Locate the cell with the specified text and output its [x, y] center coordinate. 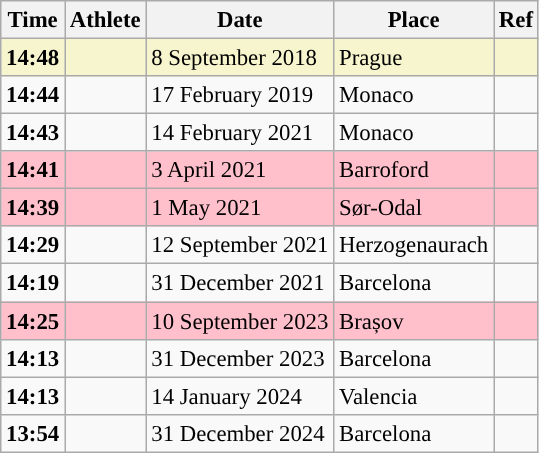
14:41 [33, 170]
Place [414, 20]
14:39 [33, 208]
13:54 [33, 433]
14:19 [33, 283]
Athlete [104, 20]
17 February 2019 [240, 95]
Valencia [414, 396]
Brașov [414, 321]
Prague [414, 58]
Ref [516, 20]
14:44 [33, 95]
31 December 2023 [240, 358]
Time [33, 20]
8 September 2018 [240, 58]
Sør-Odal [414, 208]
14:25 [33, 321]
12 September 2021 [240, 245]
1 May 2021 [240, 208]
Barroford [414, 170]
10 September 2023 [240, 321]
3 April 2021 [240, 170]
31 December 2024 [240, 433]
14 January 2024 [240, 396]
14:48 [33, 58]
14:29 [33, 245]
14 February 2021 [240, 133]
14:43 [33, 133]
Date [240, 20]
Herzogenaurach [414, 245]
31 December 2021 [240, 283]
